Pinpoint the cell where the given text exists, returning its (X, Y) midpoint coordinate. 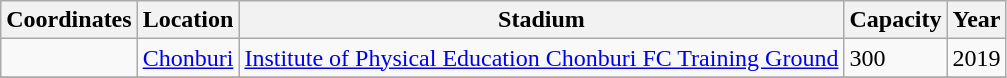
Year (976, 20)
Coordinates (69, 20)
Institute of Physical Education Chonburi FC Training Ground (542, 58)
2019 (976, 58)
Stadium (542, 20)
300 (896, 58)
Capacity (896, 20)
Chonburi (188, 58)
Location (188, 20)
